Identify which cell holds the provided text, then report its [x, y] central coordinate. 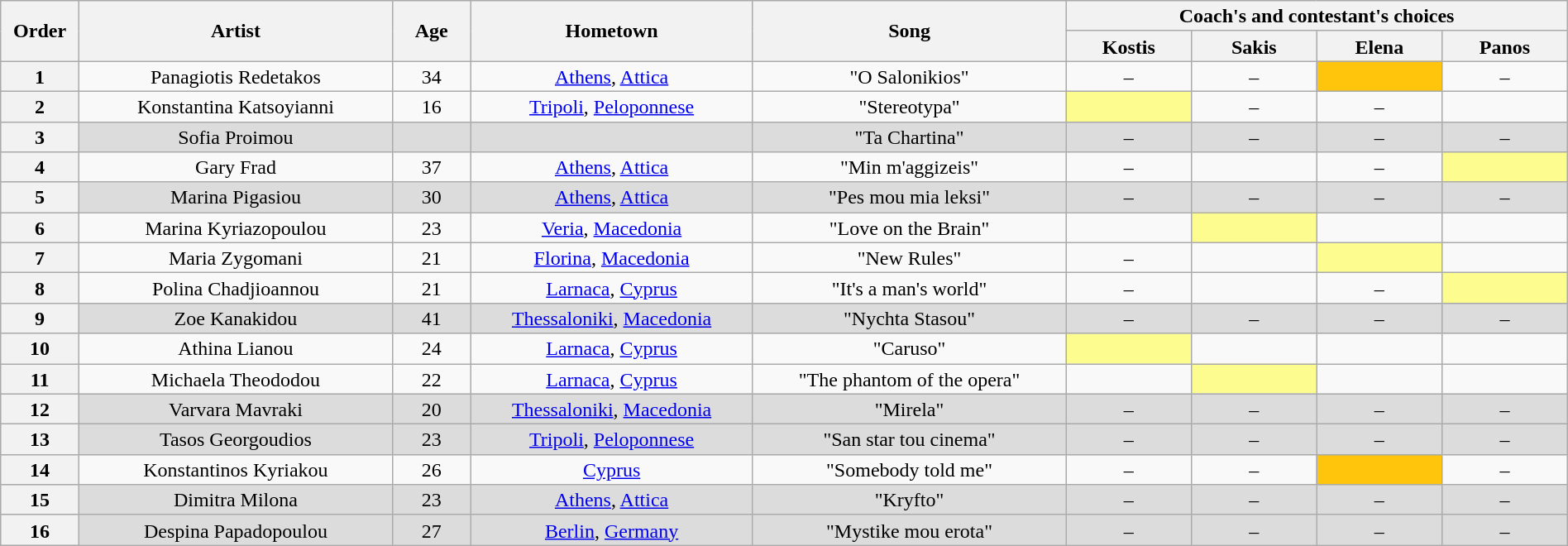
Panagiotis Redetakos [235, 76]
41 [432, 318]
Berlin, Germany [612, 529]
13 [40, 440]
Marina Kyriazopoulou [235, 228]
15 [40, 500]
Zoe Kanakidou [235, 318]
"Nychta Stasou" [910, 318]
"Ta Chartina" [910, 137]
7 [40, 258]
Cyprus [612, 470]
Florina, Macedonia [612, 258]
12 [40, 409]
Age [432, 31]
"Kryfto" [910, 500]
Artist [235, 31]
Order [40, 31]
Veria, Macedonia [612, 228]
34 [432, 76]
20 [432, 409]
Konstantina Katsoyianni [235, 106]
Panos [1505, 46]
Kostis [1129, 46]
37 [432, 167]
Tasos Georgoudios [235, 440]
Michaela Theododou [235, 379]
Polina Chadjioannou [235, 288]
"San star tou cinema" [910, 440]
"Mirela" [910, 409]
"Mystike mou erota" [910, 529]
Dimitra Milona [235, 500]
6 [40, 228]
30 [432, 197]
Hometown [612, 31]
"Somebody told me" [910, 470]
24 [432, 349]
Sofia Proimou [235, 137]
14 [40, 470]
"It's a man's world" [910, 288]
8 [40, 288]
10 [40, 349]
Maria Zygomani [235, 258]
Coach's and contestant's choices [1317, 17]
5 [40, 197]
27 [432, 529]
26 [432, 470]
3 [40, 137]
"Caruso" [910, 349]
Elena [1379, 46]
9 [40, 318]
"O Salonikios" [910, 76]
Marina Pigasiou [235, 197]
Sakis [1255, 46]
"Min m'aggizeis" [910, 167]
4 [40, 167]
22 [432, 379]
Athina Lianou [235, 349]
"Love on the Brain" [910, 228]
Despina Papadopoulou [235, 529]
Varvara Mavraki [235, 409]
"New Rules" [910, 258]
1 [40, 76]
Song [910, 31]
"Stereotypa" [910, 106]
2 [40, 106]
11 [40, 379]
"The phantom of the opera" [910, 379]
"Pes mou mia leksi" [910, 197]
Gary Frad [235, 167]
Konstantinos Kyriakou [235, 470]
